Extract the (X, Y) coordinate from the center of the cell holding the provided text.  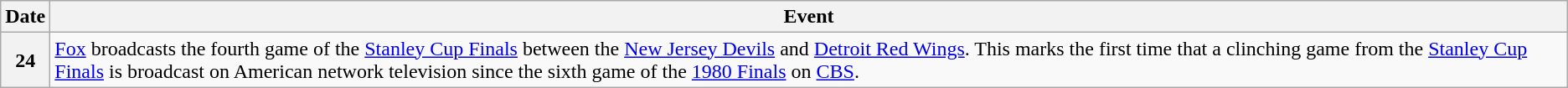
24 (25, 60)
Event (809, 17)
Date (25, 17)
